From the cell containing the given text, extract its center point as (x, y) coordinate. 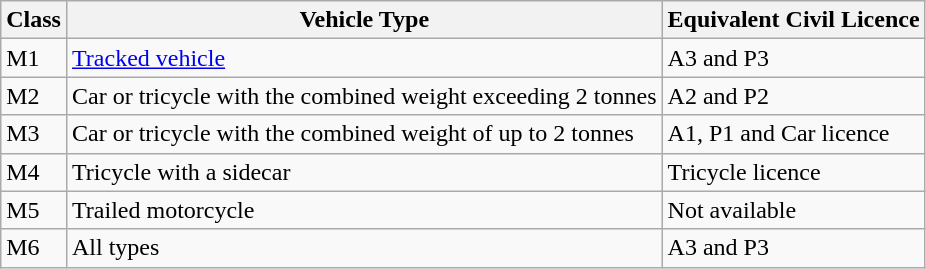
Tricycle with a sidecar (364, 172)
M1 (34, 58)
M4 (34, 172)
M3 (34, 134)
Class (34, 20)
Car or tricycle with the combined weight exceeding 2 tonnes (364, 96)
All types (364, 248)
M6 (34, 248)
Equivalent Civil Licence (794, 20)
Tracked vehicle (364, 58)
Vehicle Type (364, 20)
A2 and P2 (794, 96)
M2 (34, 96)
Tricycle licence (794, 172)
A1, P1 and Car licence (794, 134)
Trailed motorcycle (364, 210)
Car or tricycle with the combined weight of up to 2 tonnes (364, 134)
Not available (794, 210)
M5 (34, 210)
